Scan for the cell matching the given text and deliver its [X, Y] coordinate at center. 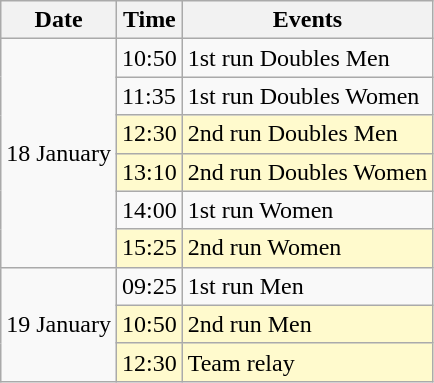
2nd run Men [308, 324]
15:25 [149, 248]
1st run Men [308, 286]
Time [149, 20]
Date [59, 20]
2nd run Women [308, 248]
Events [308, 20]
13:10 [149, 172]
09:25 [149, 286]
1st run Doubles Men [308, 58]
2nd run Doubles Women [308, 172]
Team relay [308, 362]
1st run Doubles Women [308, 96]
2nd run Doubles Men [308, 134]
1st run Women [308, 210]
18 January [59, 153]
14:00 [149, 210]
11:35 [149, 96]
19 January [59, 324]
